Determine the [X, Y] coordinate at the center of the cell enclosing the given text.  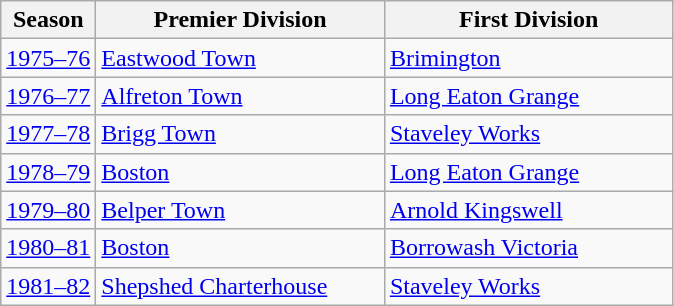
First Division [528, 20]
Premier Division [240, 20]
1980–81 [48, 248]
1978–79 [48, 172]
1976–77 [48, 96]
Alfreton Town [240, 96]
Brigg Town [240, 134]
1981–82 [48, 286]
Eastwood Town [240, 58]
1975–76 [48, 58]
Season [48, 20]
Shepshed Charterhouse [240, 286]
1979–80 [48, 210]
Brimington [528, 58]
Belper Town [240, 210]
Borrowash Victoria [528, 248]
1977–78 [48, 134]
Arnold Kingswell [528, 210]
